Identify which cell holds the provided text, then report its (X, Y) central coordinate. 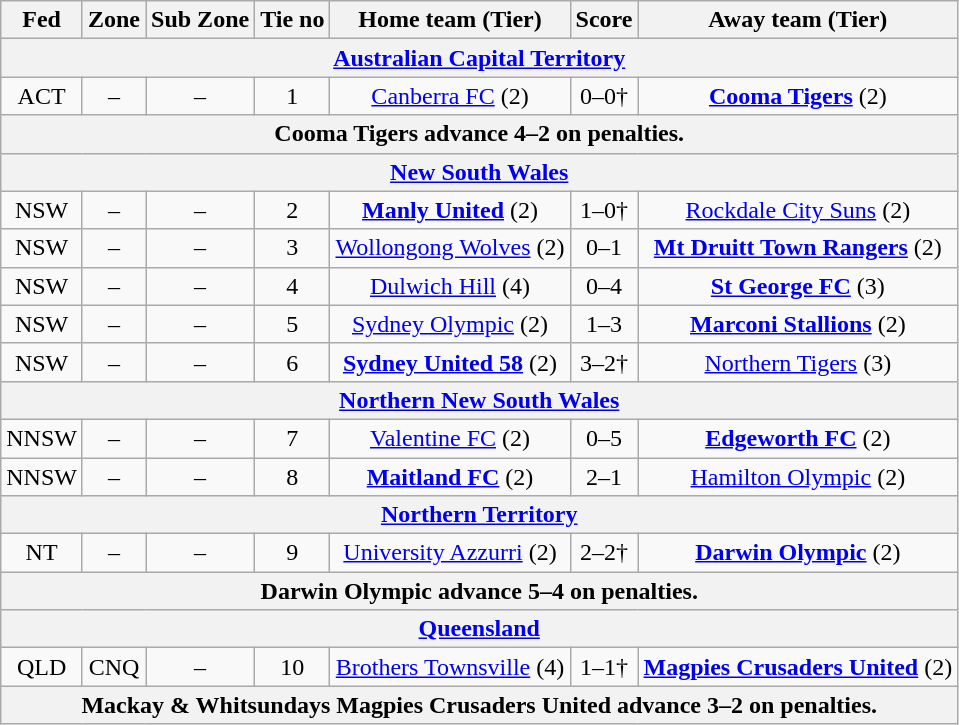
Cooma Tigers (2) (798, 96)
Cooma Tigers advance 4–2 on penalties. (480, 134)
Northern Tigers (3) (798, 362)
Canberra FC (2) (450, 96)
Valentine FC (2) (450, 438)
5 (292, 324)
Marconi Stallions (2) (798, 324)
8 (292, 477)
3 (292, 248)
1 (292, 96)
6 (292, 362)
Darwin Olympic (2) (798, 553)
University Azzurri (2) (450, 553)
NT (42, 553)
Magpies Crusaders United (2) (798, 667)
1–0† (604, 210)
2–1 (604, 477)
Queensland (480, 629)
Maitland FC (2) (450, 477)
St George FC (3) (798, 286)
4 (292, 286)
2 (292, 210)
QLD (42, 667)
Northern New South Wales (480, 400)
Sydney Olympic (2) (450, 324)
Dulwich Hill (4) (450, 286)
1–1† (604, 667)
9 (292, 553)
2–2† (604, 553)
3–2† (604, 362)
Home team (Tier) (450, 20)
Darwin Olympic advance 5–4 on penalties. (480, 591)
Fed (42, 20)
ACT (42, 96)
Hamilton Olympic (2) (798, 477)
Northern Territory (480, 515)
10 (292, 667)
Manly United (2) (450, 210)
0–4 (604, 286)
Edgeworth FC (2) (798, 438)
0–0† (604, 96)
1–3 (604, 324)
CNQ (114, 667)
Mackay & Whitsundays Magpies Crusaders United advance 3–2 on penalties. (480, 705)
Wollongong Wolves (2) (450, 248)
Zone (114, 20)
Away team (Tier) (798, 20)
Rockdale City Suns (2) (798, 210)
Tie no (292, 20)
Australian Capital Territory (480, 58)
Mt Druitt Town Rangers (2) (798, 248)
New South Wales (480, 172)
0–1 (604, 248)
7 (292, 438)
Sub Zone (200, 20)
Score (604, 20)
Sydney United 58 (2) (450, 362)
0–5 (604, 438)
Brothers Townsville (4) (450, 667)
